Pinpoint the cell where the given text exists, returning its (x, y) midpoint coordinate. 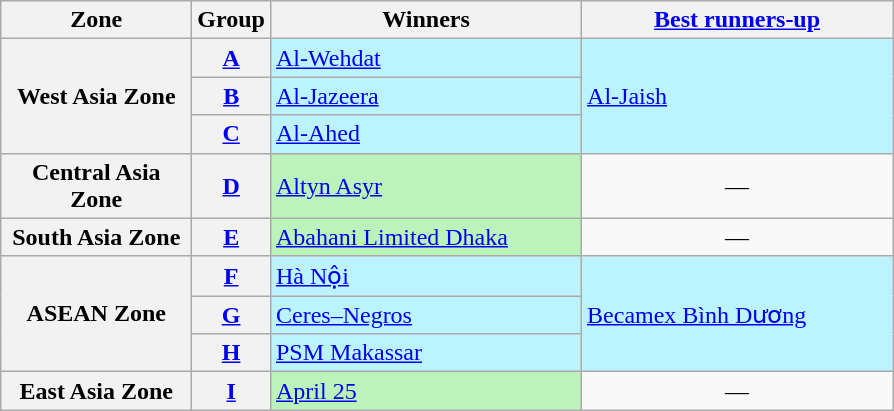
April 25 (426, 391)
H (232, 353)
A (232, 58)
Altyn Asyr (426, 186)
Becamex Bình Dương (738, 314)
ASEAN Zone (96, 314)
West Asia Zone (96, 96)
F (232, 276)
Central Asia Zone (96, 186)
Best runners-up (738, 20)
D (232, 186)
C (232, 134)
E (232, 237)
PSM Makassar (426, 353)
South Asia Zone (96, 237)
Al-Ahed (426, 134)
Winners (426, 20)
Hà Nội (426, 276)
Al-Wehdat (426, 58)
B (232, 96)
Al-Jazeera (426, 96)
Zone (96, 20)
Group (232, 20)
Al-Jaish (738, 96)
I (232, 391)
Abahani Limited Dhaka (426, 237)
G (232, 315)
Ceres–Negros (426, 315)
East Asia Zone (96, 391)
